Determine the [x, y] coordinate at the center of the cell enclosing the given text.  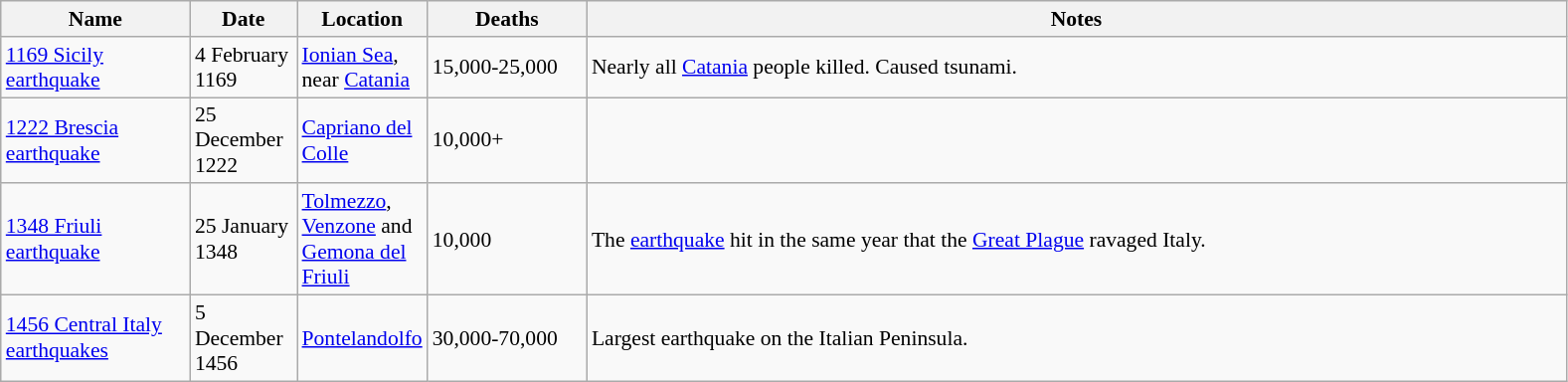
4 February 1169 [244, 68]
10,000+ [507, 141]
10,000 [507, 240]
30,000-70,000 [507, 338]
1348 Friuli earthquake [95, 240]
Capriano del Colle [362, 141]
25 December 1222 [244, 141]
1169 Sicily earthquake [95, 68]
Tolmezzo, Venzone and Gemona del Friuli [362, 240]
Largest earthquake on the Italian Peninsula. [1076, 338]
Notes [1076, 19]
25 January 1348 [244, 240]
5 December 1456 [244, 338]
Name [95, 19]
1222 Brescia earthquake [95, 141]
Deaths [507, 19]
Date [244, 19]
Location [362, 19]
1456 Central Italy earthquakes [95, 338]
Pontelandolfo [362, 338]
Nearly all Catania people killed. Caused tsunami. [1076, 68]
The earthquake hit in the same year that the Great Plague ravaged Italy. [1076, 240]
15,000-25,000 [507, 68]
Ionian Sea, near Catania [362, 68]
